Return the [x, y] coordinate for the center point of the cell that contains the specified text.  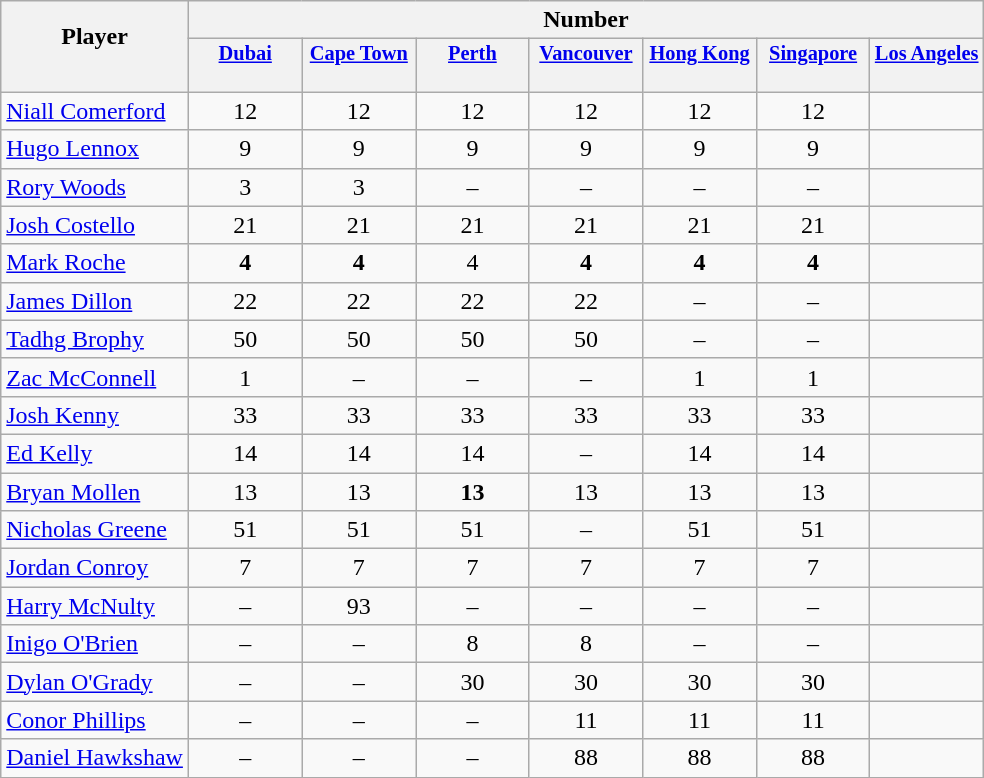
Mark Roche [95, 263]
93 [359, 606]
Inigo O'Brien [95, 644]
Dylan O'Grady [95, 682]
James Dillon [95, 301]
Jordan Conroy [95, 568]
Bryan Mollen [95, 491]
Hugo Lennox [95, 149]
Cape Town [359, 54]
Singapore [813, 54]
Josh Kenny [95, 415]
Nicholas Greene [95, 530]
Zac McConnell [95, 377]
Conor Phillips [95, 720]
Harry McNulty [95, 606]
Ed Kelly [95, 453]
Josh Costello [95, 225]
Player [95, 36]
Daniel Hawkshaw [95, 758]
Los Angeles [927, 54]
Niall Comerford [95, 111]
Perth [473, 54]
Hong Kong [700, 54]
Tadhg Brophy [95, 339]
Rory Woods [95, 187]
Number [586, 20]
Dubai [245, 54]
Vancouver [586, 54]
